Return the [X, Y] coordinate for the center point of the cell that contains the specified text.  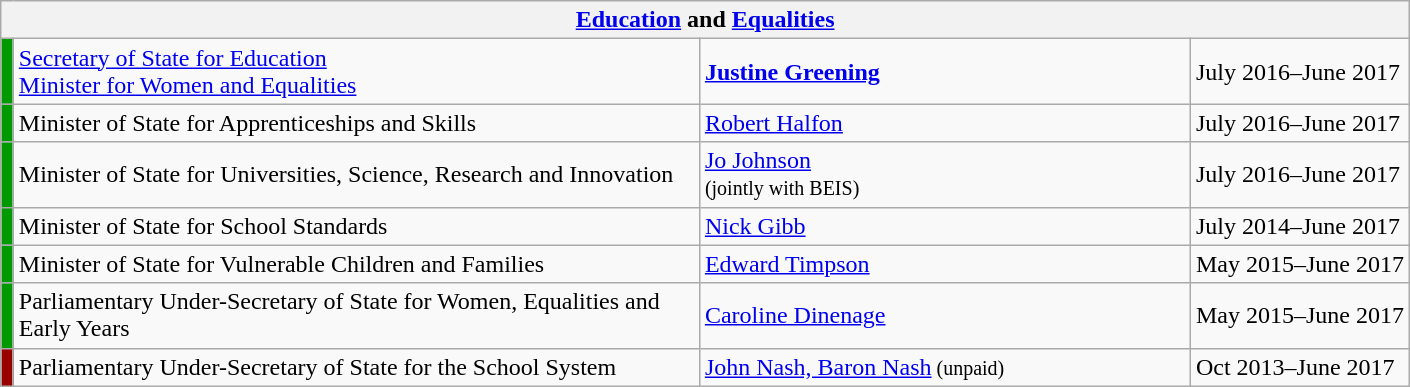
Parliamentary Under-Secretary of State for Women, Equalities and Early Years [356, 316]
Secretary of State for EducationMinister for Women and Equalities [356, 72]
Justine Greening [944, 72]
Edward Timpson [944, 264]
Caroline Dinenage [944, 316]
Education and Equalities [706, 20]
July 2014–June 2017 [1300, 226]
Minister of State for Vulnerable Children and Families [356, 264]
Robert Halfon [944, 123]
John Nash, Baron Nash (unpaid) [944, 367]
Nick Gibb [944, 226]
Minister of State for Apprenticeships and Skills [356, 123]
Minister of State for Universities, Science, Research and Innovation [356, 174]
Oct 2013–June 2017 [1300, 367]
Minister of State for School Standards [356, 226]
Jo Johnson (jointly with BEIS) [944, 174]
Parliamentary Under-Secretary of State for the School System [356, 367]
